Scan for the cell matching the given text and deliver its (x, y) coordinate at center. 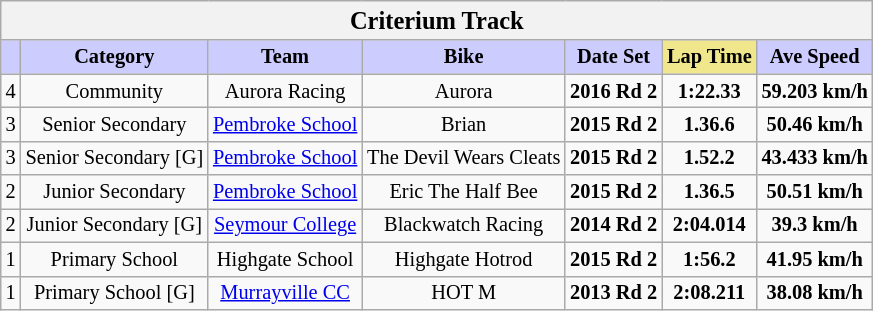
Highgate School (285, 259)
2016 Rd 2 (614, 91)
Murrayville CC (285, 293)
50.46 km/h (815, 124)
1.36.5 (709, 192)
Bike (464, 57)
1:56.2 (709, 259)
4 (11, 91)
Lap Time (709, 57)
Aurora Racing (285, 91)
1:22.33 (709, 91)
Senior Secondary (114, 124)
Senior Secondary [G] (114, 158)
Date Set (614, 57)
Junior Secondary [G] (114, 225)
Primary School [G] (114, 293)
Category (114, 57)
Team (285, 57)
Seymour College (285, 225)
1.36.6 (709, 124)
Brian (464, 124)
1.52.2 (709, 158)
Blackwatch Racing (464, 225)
50.51 km/h (815, 192)
HOT M (464, 293)
2:04.014 (709, 225)
2:08.211 (709, 293)
2014 Rd 2 (614, 225)
41.95 km/h (815, 259)
Highgate Hotrod (464, 259)
Community (114, 91)
Junior Secondary (114, 192)
2013 Rd 2 (614, 293)
Eric The Half Bee (464, 192)
Ave Speed (815, 57)
59.203 km/h (815, 91)
43.433 km/h (815, 158)
Criterium Track (437, 20)
Aurora (464, 91)
Primary School (114, 259)
38.08 km/h (815, 293)
The Devil Wears Cleats (464, 158)
39.3 km/h (815, 225)
